For the text-containing cell, return its midpoint in (x, y) coordinate format. 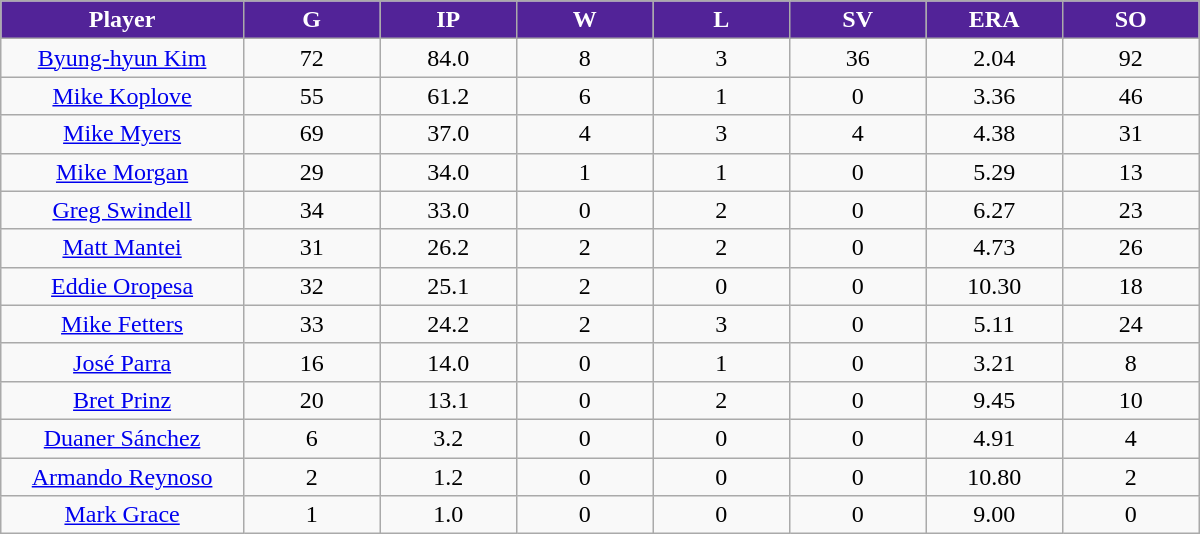
2.04 (994, 58)
Eddie Oropesa (122, 286)
1.2 (448, 477)
Mike Fetters (122, 324)
46 (1130, 96)
5.11 (994, 324)
L (721, 20)
4.38 (994, 134)
Mike Morgan (122, 172)
José Parra (122, 362)
Armando Reynoso (122, 477)
9.45 (994, 400)
18 (1130, 286)
SV (857, 20)
IP (448, 20)
10 (1130, 400)
24.2 (448, 324)
13 (1130, 172)
5.29 (994, 172)
32 (311, 286)
25.1 (448, 286)
Byung-hyun Kim (122, 58)
1.0 (448, 515)
13.1 (448, 400)
33 (311, 324)
26.2 (448, 248)
G (311, 20)
4.73 (994, 248)
6.27 (994, 210)
3.21 (994, 362)
9.00 (994, 515)
92 (1130, 58)
29 (311, 172)
23 (1130, 210)
Player (122, 20)
Duaner Sánchez (122, 438)
20 (311, 400)
Matt Mantei (122, 248)
24 (1130, 324)
Mike Koplove (122, 96)
26 (1130, 248)
10.30 (994, 286)
37.0 (448, 134)
61.2 (448, 96)
36 (857, 58)
10.80 (994, 477)
4.91 (994, 438)
W (584, 20)
14.0 (448, 362)
84.0 (448, 58)
SO (1130, 20)
Mark Grace (122, 515)
55 (311, 96)
3.2 (448, 438)
ERA (994, 20)
Greg Swindell (122, 210)
34 (311, 210)
3.36 (994, 96)
33.0 (448, 210)
34.0 (448, 172)
Mike Myers (122, 134)
16 (311, 362)
69 (311, 134)
Bret Prinz (122, 400)
72 (311, 58)
